Return [X, Y] of the center of cell containing provided text 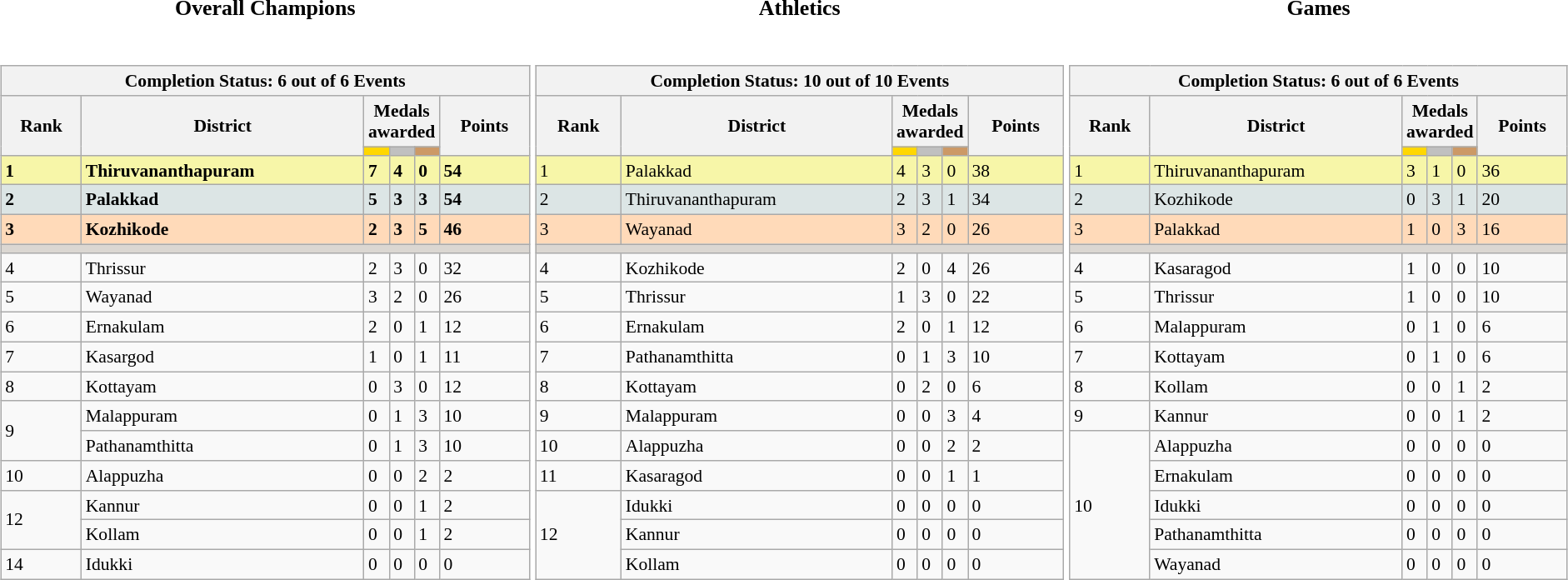
14 [41, 564]
34 [1016, 200]
46 [484, 229]
36 [1521, 170]
38 [1016, 170]
Completion Status: 10 out of 10 Events [800, 81]
16 [1521, 229]
32 [484, 267]
Kasargod [223, 357]
20 [1521, 200]
22 [1016, 297]
